Provide the [x, y] coordinate of the cell's center where the given text is located.  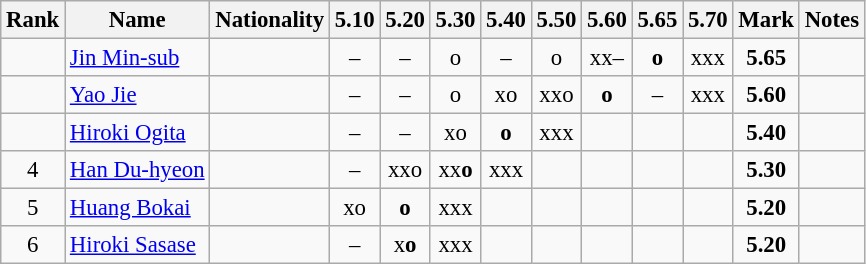
6 [33, 245]
Huang Bokai [138, 208]
5.70 [708, 20]
5.50 [556, 20]
Yao Jie [138, 95]
Mark [766, 20]
4 [33, 170]
Han Du-hyeon [138, 170]
Hiroki Ogita [138, 133]
Rank [33, 20]
Nationality [270, 20]
xx– [607, 58]
5 [33, 208]
Jin Min-sub [138, 58]
Name [138, 20]
Notes [832, 20]
Hiroki Sasase [138, 245]
5.10 [354, 20]
